Return [x, y] of the center of cell containing provided text 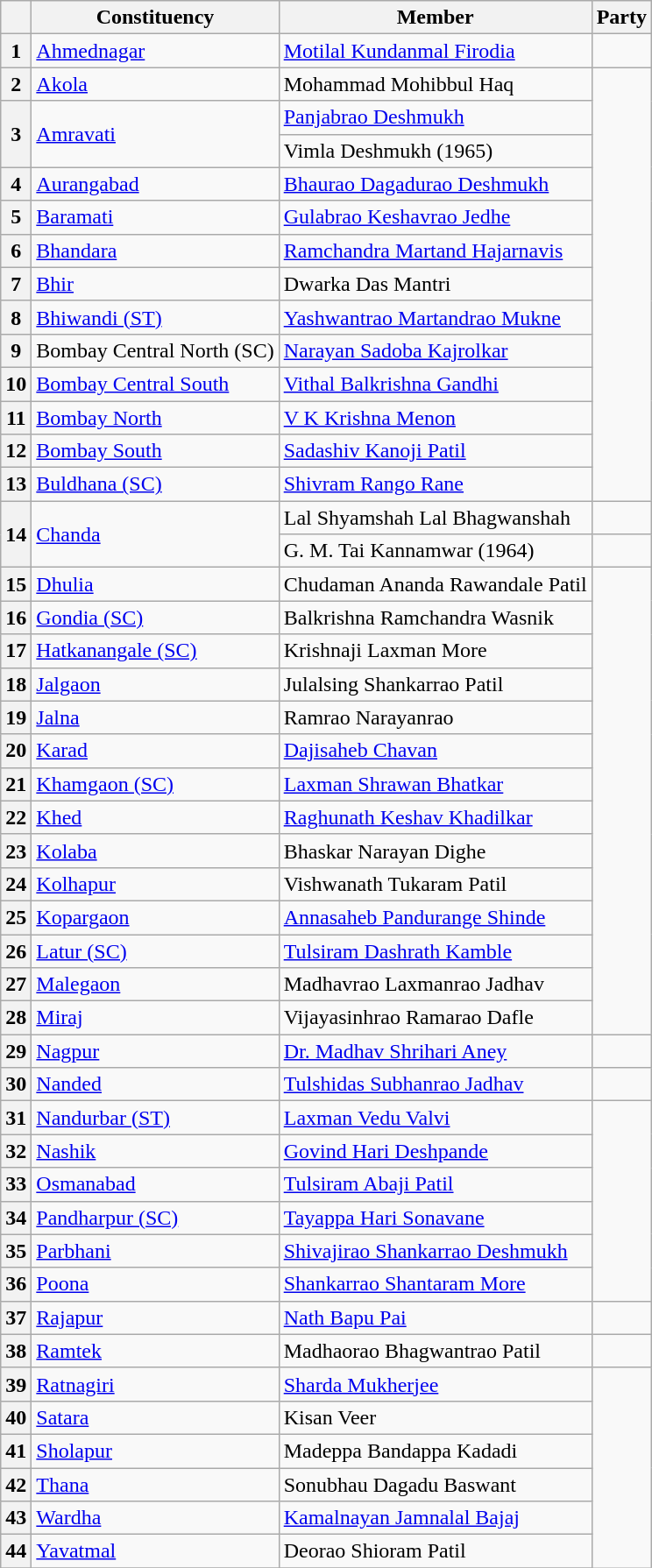
Constituency [155, 18]
Ramchandra Martand Hajarnavis [435, 251]
37 [16, 1317]
Bhaskar Narayan Dighe [435, 851]
6 [16, 251]
Gulabrao Keshavrao Jedhe [435, 217]
24 [16, 884]
Bhaurao Dagadurao Deshmukh [435, 184]
16 [16, 618]
Madeppa Bandappa Kadadi [435, 1451]
Govind Hari Deshpande [435, 1151]
Pandharpur (SC) [155, 1218]
33 [16, 1184]
21 [16, 784]
Sonubhau Dagadu Baswant [435, 1485]
Nanded [155, 1084]
Gondia (SC) [155, 618]
Kamalnayan Jamnalal Bajaj [435, 1518]
Bombay Central North (SC) [155, 350]
30 [16, 1084]
Poona [155, 1284]
8 [16, 317]
10 [16, 384]
Kolaba [155, 851]
28 [16, 1018]
Satara [155, 1417]
Yashwantrao Martandrao Mukne [435, 317]
Member [435, 18]
Party [621, 18]
Krishnaji Laxman More [435, 651]
Bombay North [155, 418]
Sholapur [155, 1451]
18 [16, 684]
Sharda Mukherjee [435, 1384]
1 [16, 51]
Jalna [155, 717]
Bhir [155, 284]
Yavatmal [155, 1551]
32 [16, 1151]
Madhavrao Laxmanrao Jadhav [435, 985]
Jalgaon [155, 684]
Vithal Balkrishna Gandhi [435, 384]
36 [16, 1284]
Aurangabad [155, 184]
Raghunath Keshav Khadilkar [435, 817]
Ahmednagar [155, 51]
Rajapur [155, 1317]
22 [16, 817]
Hatkanangale (SC) [155, 651]
Miraj [155, 1018]
Dajisaheb Chavan [435, 751]
Tayappa Hari Sonavane [435, 1218]
Ramtek [155, 1351]
Bhiwandi (ST) [155, 317]
Baramati [155, 217]
42 [16, 1485]
14 [16, 534]
19 [16, 717]
7 [16, 284]
26 [16, 950]
Kisan Veer [435, 1417]
39 [16, 1384]
Ramrao Narayanrao [435, 717]
20 [16, 751]
Julalsing Shankarrao Patil [435, 684]
Amravati [155, 134]
Madhaorao Bhagwantrao Patil [435, 1351]
Khed [155, 817]
Akola [155, 84]
Panjabrao Deshmukh [435, 117]
Buldhana (SC) [155, 484]
43 [16, 1518]
4 [16, 184]
Tulsiram Abaji Patil [435, 1184]
Nashik [155, 1151]
38 [16, 1351]
Karad [155, 751]
Wardha [155, 1518]
Chudaman Ananda Rawandale Patil [435, 584]
Nath Bapu Pai [435, 1317]
Sadashiv Kanoji Patil [435, 451]
Parbhani [155, 1251]
Bombay Central South [155, 384]
V K Krishna Menon [435, 418]
11 [16, 418]
15 [16, 584]
Laxman Vedu Valvi [435, 1118]
Bhandara [155, 251]
31 [16, 1118]
Shivajirao Shankarrao Deshmukh [435, 1251]
Kopargaon [155, 917]
Bombay South [155, 451]
27 [16, 985]
23 [16, 851]
Dr. Madhav Shrihari Aney [435, 1051]
Osmanabad [155, 1184]
2 [16, 84]
5 [16, 217]
Ratnagiri [155, 1384]
3 [16, 134]
34 [16, 1218]
25 [16, 917]
41 [16, 1451]
Laxman Shrawan Bhatkar [435, 784]
Malegaon [155, 985]
Dhulia [155, 584]
Motilal Kundanmal Firodia [435, 51]
35 [16, 1251]
Tulsiram Dashrath Kamble [435, 950]
40 [16, 1417]
44 [16, 1551]
Lal Shyamshah Lal Bhagwanshah [435, 518]
Nagpur [155, 1051]
Chanda [155, 534]
Deorao Shioram Patil [435, 1551]
Annasaheb Pandurange Shinde [435, 917]
Balkrishna Ramchandra Wasnik [435, 618]
Latur (SC) [155, 950]
Mohammad Mohibbul Haq [435, 84]
12 [16, 451]
9 [16, 350]
Vijayasinhrao Ramarao Dafle [435, 1018]
G. M. Tai Kannamwar (1964) [435, 551]
Kolhapur [155, 884]
29 [16, 1051]
Vishwanath Tukaram Patil [435, 884]
Nandurbar (ST) [155, 1118]
17 [16, 651]
Shivram Rango Rane [435, 484]
Narayan Sadoba Kajrolkar [435, 350]
Khamgaon (SC) [155, 784]
Thana [155, 1485]
Tulshidas Subhanrao Jadhav [435, 1084]
Vimla Deshmukh (1965) [435, 151]
Dwarka Das Mantri [435, 284]
13 [16, 484]
Shankarrao Shantaram More [435, 1284]
